Provide the (X, Y) coordinate of the cell's center where the given text is located.  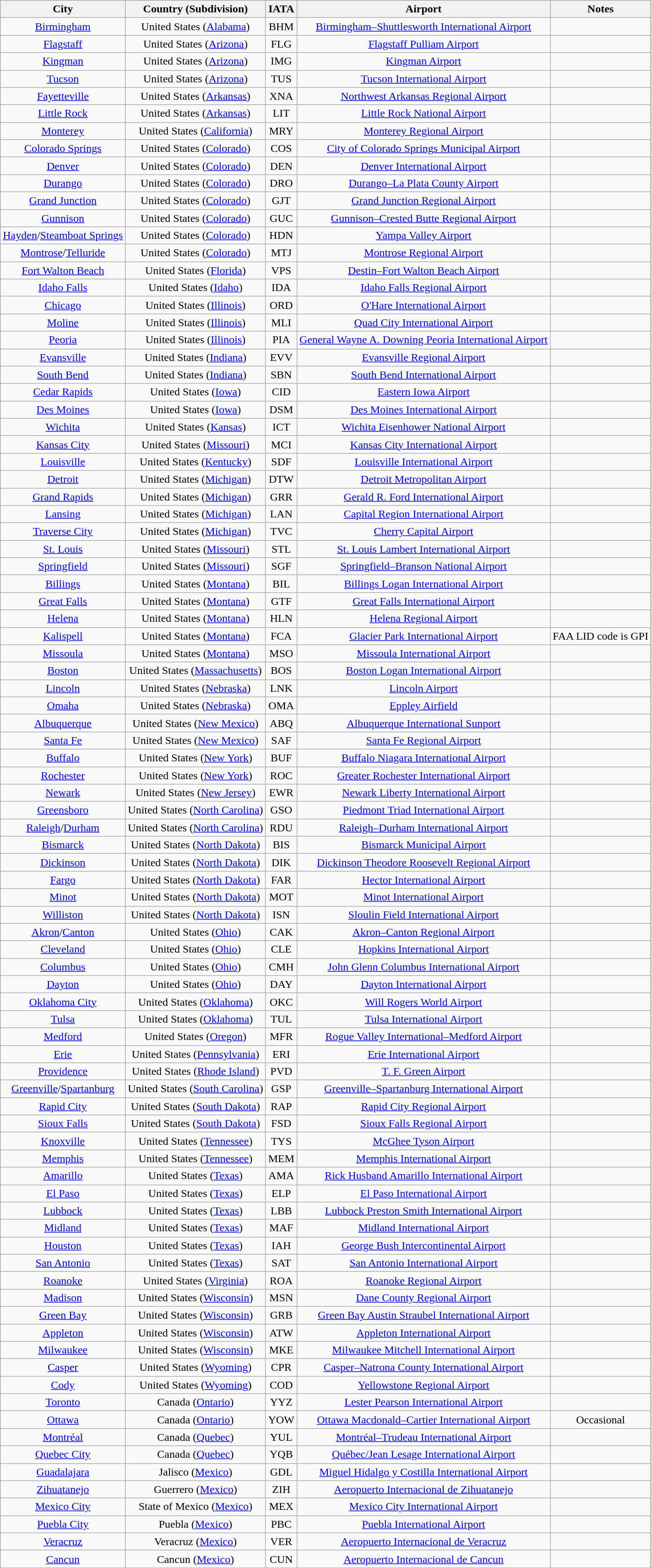
John Glenn Columbus International Airport (424, 967)
United States (Florida) (195, 270)
SDF (281, 462)
RAP (281, 1106)
OKC (281, 1002)
HDN (281, 236)
Green Bay Austin Straubel International Airport (424, 1315)
El Paso International Airport (424, 1193)
GJT (281, 200)
ERI (281, 1054)
Tucson (63, 79)
MSN (281, 1298)
Dayton (63, 984)
EVV (281, 357)
AMA (281, 1176)
Boston Logan International Airport (424, 671)
Miguel Hidalgo y Costilla International Airport (424, 1472)
Chicago (63, 305)
LBB (281, 1211)
MOT (281, 897)
City of Colorado Springs Municipal Airport (424, 148)
YOW (281, 1420)
Will Rogers World Airport (424, 1002)
ZIH (281, 1489)
GRR (281, 496)
Dayton International Airport (424, 984)
FAR (281, 880)
Missoula International Airport (424, 653)
San Antonio International Airport (424, 1263)
YQB (281, 1455)
Milwaukee Mitchell International Airport (424, 1350)
Mexico City (63, 1507)
Flagstaff Pulliam Airport (424, 44)
BUF (281, 758)
Montréal–Trudeau International Airport (424, 1437)
Helena Regional Airport (424, 619)
Roanoke (63, 1280)
Greenville/Spartanburg (63, 1089)
Country (Subdivision) (195, 9)
MAF (281, 1228)
Gunnison–Crested Butte Regional Airport (424, 218)
Minot International Airport (424, 897)
Fayetteville (63, 96)
MSO (281, 653)
Roanoke Regional Airport (424, 1280)
FCA (281, 636)
Zihuatanejo (63, 1489)
Memphis International Airport (424, 1158)
Erie (63, 1054)
Billings (63, 584)
Dickinson (63, 862)
Milwaukee (63, 1350)
McGhee Tyson Airport (424, 1141)
Quad City International Airport (424, 323)
ELP (281, 1193)
United States (New Jersey) (195, 793)
Traverse City (63, 532)
T. F. Green Airport (424, 1072)
Cancun (Mexico) (195, 1559)
Lincoln Airport (424, 688)
HLN (281, 619)
Montrose/Telluride (63, 253)
IMG (281, 61)
Midland International Airport (424, 1228)
Jalisco (Mexico) (195, 1472)
United States (Massachusetts) (195, 671)
Glacier Park International Airport (424, 636)
MLI (281, 323)
Raleigh–Durham International Airport (424, 828)
Kansas City International Airport (424, 444)
LNK (281, 688)
BIL (281, 584)
XNA (281, 96)
Tulsa (63, 1019)
ROA (281, 1280)
State of Mexico (Mexico) (195, 1507)
Ottawa (63, 1420)
United States (Pennsylvania) (195, 1054)
CID (281, 392)
ROC (281, 776)
Providence (63, 1072)
Puebla (Mexico) (195, 1524)
IAH (281, 1245)
St. Louis Lambert International Airport (424, 549)
Helena (63, 619)
CUN (281, 1559)
Dane County Regional Airport (424, 1298)
OMA (281, 706)
Green Bay (63, 1315)
Lubbock (63, 1211)
El Paso (63, 1193)
Buffalo (63, 758)
YUL (281, 1437)
Rapid City Regional Airport (424, 1106)
United States (Oregon) (195, 1036)
Boston (63, 671)
Appleton (63, 1333)
GSO (281, 810)
Yampa Valley Airport (424, 236)
GSP (281, 1089)
Little Rock (63, 113)
Eastern Iowa Airport (424, 392)
Wichita Eisenhower National Airport (424, 427)
Destin–Fort Walton Beach Airport (424, 270)
Cherry Capital Airport (424, 532)
Madison (63, 1298)
Tucson International Airport (424, 79)
Monterey (63, 131)
Greenville–Spartanburg International Airport (424, 1089)
Yellowstone Regional Airport (424, 1385)
Hector International Airport (424, 880)
George Bush Intercontinental Airport (424, 1245)
Peoria (63, 340)
Wichita (63, 427)
SBN (281, 375)
Puebla International Airport (424, 1524)
GRB (281, 1315)
Akron/Canton (63, 932)
SAF (281, 740)
Grand Rapids (63, 496)
BHM (281, 27)
General Wayne A. Downing Peoria International Airport (424, 340)
MRY (281, 131)
Kalispell (63, 636)
Birmingham–Shuttlesworth International Airport (424, 27)
Puebla City (63, 1524)
Tulsa International Airport (424, 1019)
DTW (281, 479)
St. Louis (63, 549)
YYZ (281, 1402)
Québec/Jean Lesage International Airport (424, 1455)
Aeropuerto Internacional de Zihuatanejo (424, 1489)
GTF (281, 601)
ICT (281, 427)
BOS (281, 671)
Aeropuerto Internacional de Cancun (424, 1559)
Albuquerque (63, 723)
Sioux Falls Regional Airport (424, 1124)
TUL (281, 1019)
Guerrero (Mexico) (195, 1489)
FLG (281, 44)
TVC (281, 532)
Santa Fe (63, 740)
Kingman Airport (424, 61)
MEX (281, 1507)
Medford (63, 1036)
United States (South Carolina) (195, 1089)
Erie International Airport (424, 1054)
MKE (281, 1350)
Memphis (63, 1158)
Sioux Falls (63, 1124)
Houston (63, 1245)
Durango–La Plata County Airport (424, 183)
Dickinson Theodore Roosevelt Regional Airport (424, 862)
South Bend International Airport (424, 375)
DAY (281, 984)
MFR (281, 1036)
Quebec City (63, 1455)
Denver (63, 166)
Hayden/Steamboat Springs (63, 236)
Greater Rochester International Airport (424, 776)
United States (Kentucky) (195, 462)
Rick Husband Amarillo International Airport (424, 1176)
Lubbock Preston Smith International Airport (424, 1211)
CMH (281, 967)
ATW (281, 1333)
Albuquerque International Sunport (424, 723)
RDU (281, 828)
Lansing (63, 514)
PIA (281, 340)
Northwest Arkansas Regional Airport (424, 96)
United States (Rhode Island) (195, 1072)
Casper–Natrona County International Airport (424, 1368)
CAK (281, 932)
Williston (63, 915)
CLE (281, 949)
Idaho Falls (63, 288)
Montrose Regional Airport (424, 253)
LIT (281, 113)
Buffalo Niagara International Airport (424, 758)
Colorado Springs (63, 148)
United States (Virginia) (195, 1280)
Capital Region International Airport (424, 514)
VER (281, 1541)
Rapid City (63, 1106)
EWR (281, 793)
Kingman (63, 61)
Flagstaff (63, 44)
Veracruz (Mexico) (195, 1541)
Evansville (63, 357)
Cody (63, 1385)
GUC (281, 218)
Springfield–Branson National Airport (424, 566)
Sloulin Field International Airport (424, 915)
DSM (281, 410)
Notes (601, 9)
Detroit Metropolitan Airport (424, 479)
LAN (281, 514)
Des Moines (63, 410)
United States (Alabama) (195, 27)
Fargo (63, 880)
Rochester (63, 776)
Midland (63, 1228)
TYS (281, 1141)
Billings Logan International Airport (424, 584)
Rogue Valley International–Medford Airport (424, 1036)
Amarillo (63, 1176)
DEN (281, 166)
Veracruz (63, 1541)
Bismarck Municipal Airport (424, 845)
Guadalajara (63, 1472)
Monterey Regional Airport (424, 131)
Piedmont Triad International Airport (424, 810)
City (63, 9)
South Bend (63, 375)
Detroit (63, 479)
Occasional (601, 1420)
DRO (281, 183)
Grand Junction (63, 200)
SAT (281, 1263)
Newark (63, 793)
Des Moines International Airport (424, 410)
ORD (281, 305)
Birmingham (63, 27)
Little Rock National Airport (424, 113)
Minot (63, 897)
Akron–Canton Regional Airport (424, 932)
SGF (281, 566)
Evansville Regional Airport (424, 357)
Idaho Falls Regional Airport (424, 288)
Knoxville (63, 1141)
Cancun (63, 1559)
United States (Idaho) (195, 288)
Louisville International Airport (424, 462)
COS (281, 148)
Montréal (63, 1437)
Appleton International Airport (424, 1333)
Casper (63, 1368)
TUS (281, 79)
Great Falls (63, 601)
Eppley Airfield (424, 706)
Fort Walton Beach (63, 270)
Hopkins International Airport (424, 949)
DIK (281, 862)
PBC (281, 1524)
PVD (281, 1072)
Oklahoma City (63, 1002)
MCI (281, 444)
Lester Pearson International Airport (424, 1402)
GDL (281, 1472)
Durango (63, 183)
Grand Junction Regional Airport (424, 200)
Mexico City International Airport (424, 1507)
Raleigh/Durham (63, 828)
O'Hare International Airport (424, 305)
ABQ (281, 723)
Gerald R. Ford International Airport (424, 496)
Aeropuerto Internacional de Veracruz (424, 1541)
San Antonio (63, 1263)
Toronto (63, 1402)
STL (281, 549)
Gunnison (63, 218)
Cleveland (63, 949)
Bismarck (63, 845)
Springfield (63, 566)
Santa Fe Regional Airport (424, 740)
Airport (424, 9)
IATA (281, 9)
MTJ (281, 253)
Denver International Airport (424, 166)
VPS (281, 270)
Louisville (63, 462)
Missoula (63, 653)
ISN (281, 915)
BIS (281, 845)
MEM (281, 1158)
Lincoln (63, 688)
Greensboro (63, 810)
Cedar Rapids (63, 392)
Ottawa Macdonald–Cartier International Airport (424, 1420)
Columbus (63, 967)
FSD (281, 1124)
IDA (281, 288)
COD (281, 1385)
CPR (281, 1368)
United States (Kansas) (195, 427)
United States (California) (195, 131)
Omaha (63, 706)
Newark Liberty International Airport (424, 793)
Kansas City (63, 444)
FAA LID code is GPI (601, 636)
Moline (63, 323)
Great Falls International Airport (424, 601)
